Return (x, y) of the center of cell containing provided text 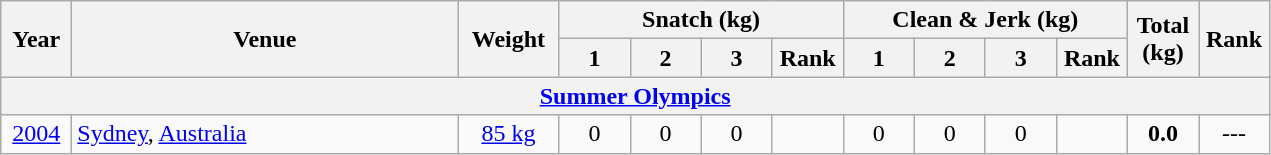
Venue (265, 39)
Total (kg) (1162, 39)
0.0 (1162, 134)
--- (1234, 134)
Year (36, 39)
Summer Olympics (636, 96)
85 kg (508, 134)
Weight (508, 39)
Snatch (kg) (701, 20)
Sydney, Australia (265, 134)
2004 (36, 134)
Clean & Jerk (kg) (985, 20)
